Identify which cell holds the provided text, then report its (X, Y) central coordinate. 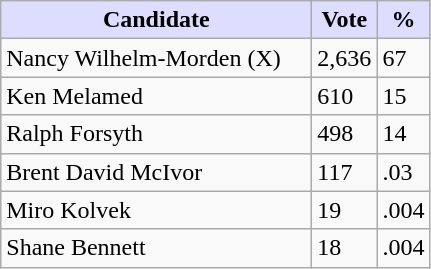
117 (344, 172)
Ralph Forsyth (156, 134)
.03 (404, 172)
Candidate (156, 20)
Shane Bennett (156, 248)
19 (344, 210)
Nancy Wilhelm-Morden (X) (156, 58)
2,636 (344, 58)
18 (344, 248)
% (404, 20)
Vote (344, 20)
15 (404, 96)
Brent David McIvor (156, 172)
67 (404, 58)
498 (344, 134)
Miro Kolvek (156, 210)
14 (404, 134)
Ken Melamed (156, 96)
610 (344, 96)
